Return [x, y] of the center of cell containing provided text 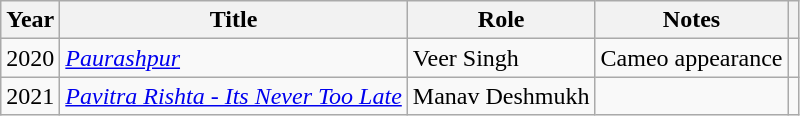
2020 [30, 58]
2021 [30, 96]
Pavitra Rishta - Its Never Too Late [234, 96]
Title [234, 20]
Veer Singh [501, 58]
Cameo appearance [692, 58]
Role [501, 20]
Year [30, 20]
Notes [692, 20]
Manav Deshmukh [501, 96]
Paurashpur [234, 58]
